Extract the [x, y] coordinate from the center of the cell holding the provided text.  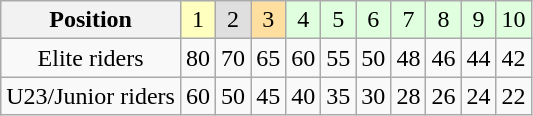
24 [478, 96]
4 [304, 20]
65 [268, 58]
3 [268, 20]
45 [268, 96]
80 [198, 58]
44 [478, 58]
70 [234, 58]
8 [444, 20]
9 [478, 20]
10 [514, 20]
2 [234, 20]
22 [514, 96]
7 [408, 20]
U23/Junior riders [91, 96]
42 [514, 58]
26 [444, 96]
5 [338, 20]
1 [198, 20]
35 [338, 96]
Elite riders [91, 58]
Position [91, 20]
48 [408, 58]
55 [338, 58]
46 [444, 58]
40 [304, 96]
6 [374, 20]
30 [374, 96]
28 [408, 96]
